From the cell containing the given text, extract its center point as [x, y] coordinate. 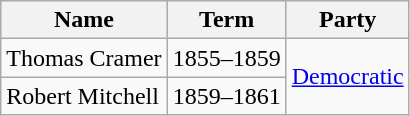
Robert Mitchell [84, 96]
1859–1861 [226, 96]
Democratic [348, 77]
Term [226, 20]
Name [84, 20]
Party [348, 20]
Thomas Cramer [84, 58]
1855–1859 [226, 58]
